Extract the [X, Y] coordinate from the center of the cell holding the provided text.  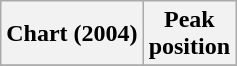
Peakposition [189, 34]
Chart (2004) [72, 34]
